Capture the cell that displays the provided text and extract its [x, y] central coordinate. 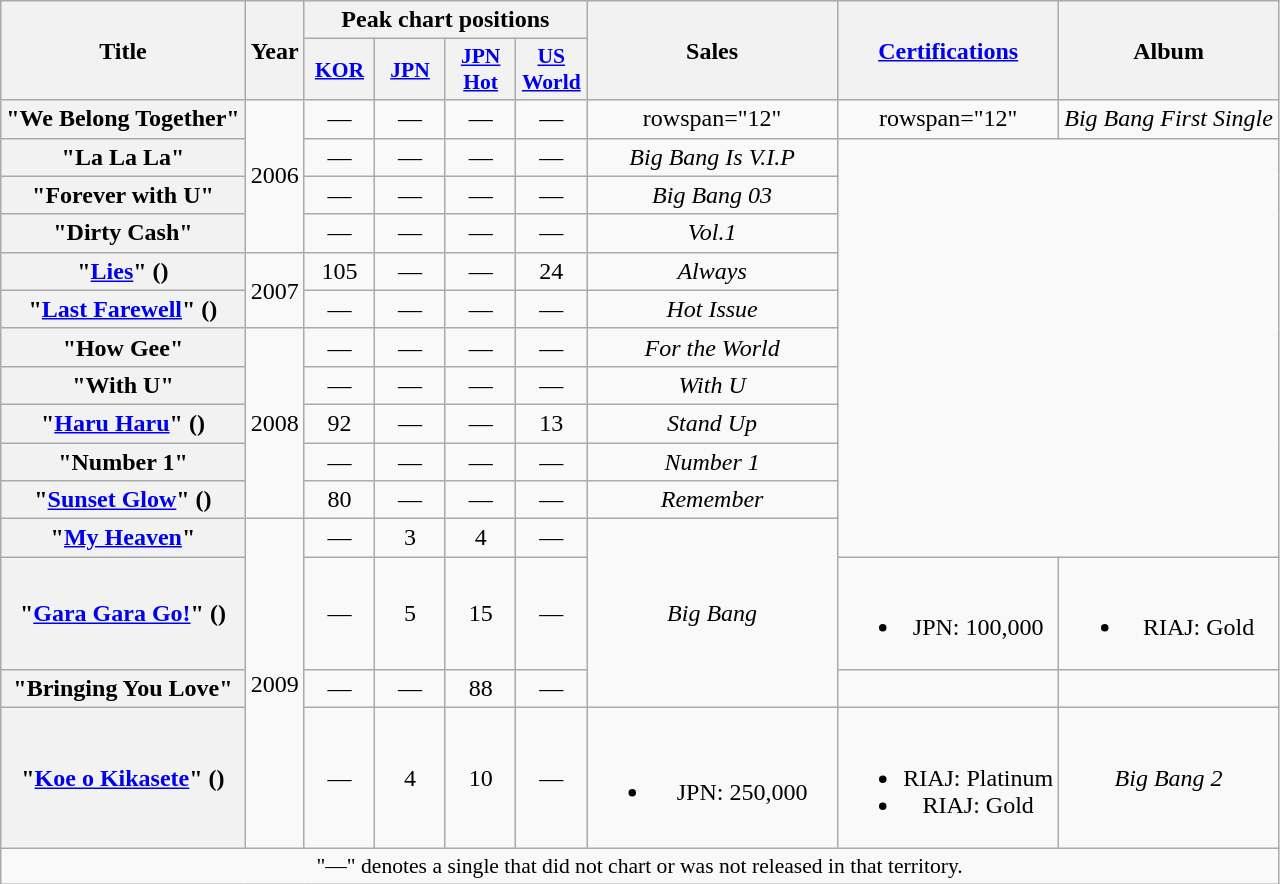
With U [712, 385]
USWorld [552, 70]
Big Bang Is V.I.P [712, 157]
2008 [274, 423]
"We Belong Together" [123, 119]
10 [480, 778]
"With U" [123, 385]
"—" denotes a single that did not chart or was not released in that territory. [640, 866]
"Dirty Cash" [123, 233]
"Bringing You Love" [123, 689]
80 [340, 500]
JPN Hot [480, 70]
Hot Issue [712, 309]
JPN [410, 70]
3 [410, 538]
JPN: 100,000 [948, 614]
Number 1 [712, 461]
2007 [274, 290]
RIAJ: Platinum RIAJ: Gold [948, 778]
"Haru Haru" () [123, 423]
Sales [712, 50]
"Lies" () [123, 271]
Title [123, 50]
"Forever with U" [123, 195]
24 [552, 271]
2006 [274, 176]
For the World [712, 347]
5 [410, 614]
"My Heaven" [123, 538]
105 [340, 271]
"Gara Gara Go!" () [123, 614]
Big Bang [712, 614]
"La La La" [123, 157]
JPN: 250,000 [712, 778]
Album [1169, 50]
"How Gee" [123, 347]
RIAJ: Gold [1169, 614]
13 [552, 423]
Year [274, 50]
Big Bang First Single [1169, 119]
"Last Farewell" () [123, 309]
Peak chart positions [445, 20]
Stand Up [712, 423]
Big Bang 03 [712, 195]
15 [480, 614]
KOR [340, 70]
Vol.1 [712, 233]
"Sunset Glow" () [123, 500]
2009 [274, 684]
88 [480, 689]
92 [340, 423]
Always [712, 271]
Remember [712, 500]
"Number 1" [123, 461]
Certifications [948, 50]
Big Bang 2 [1169, 778]
"Koe o Kikasete" () [123, 778]
